Identify which cell holds the provided text, then report its [x, y] central coordinate. 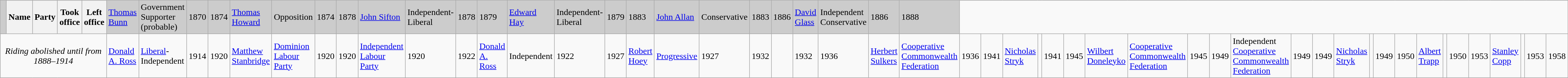
Albert Trapp [1430, 56]
Opposition [293, 17]
Left office [94, 17]
1888 [929, 17]
Independent [531, 56]
Name [20, 17]
1958 [1557, 56]
John Allan [677, 17]
Edward Hay [531, 17]
1914 [197, 56]
Herbert Sulkers [884, 56]
Independent Conservative [843, 17]
Riding abolished until from 1888–1914 [53, 56]
Thomas Howard [251, 17]
Wilbert Doneleyko [1106, 56]
Conservative [725, 17]
Stanley Copp [1506, 56]
Independent Labour Party [382, 56]
Dominion Labour Party [293, 56]
Government Supporter (probable) [163, 17]
John Sifton [382, 17]
Thomas Bunn [122, 17]
Matthew Stanbridge [251, 56]
1870 [197, 17]
Progressive [677, 56]
Robert Hoey [640, 56]
Took office [69, 17]
David Glass [806, 17]
Party [45, 17]
Independent Cooperative Commonwealth Federation [1261, 56]
Liberal-Independent [163, 56]
